Pinpoint the cell where the given text exists, returning its [X, Y] midpoint coordinate. 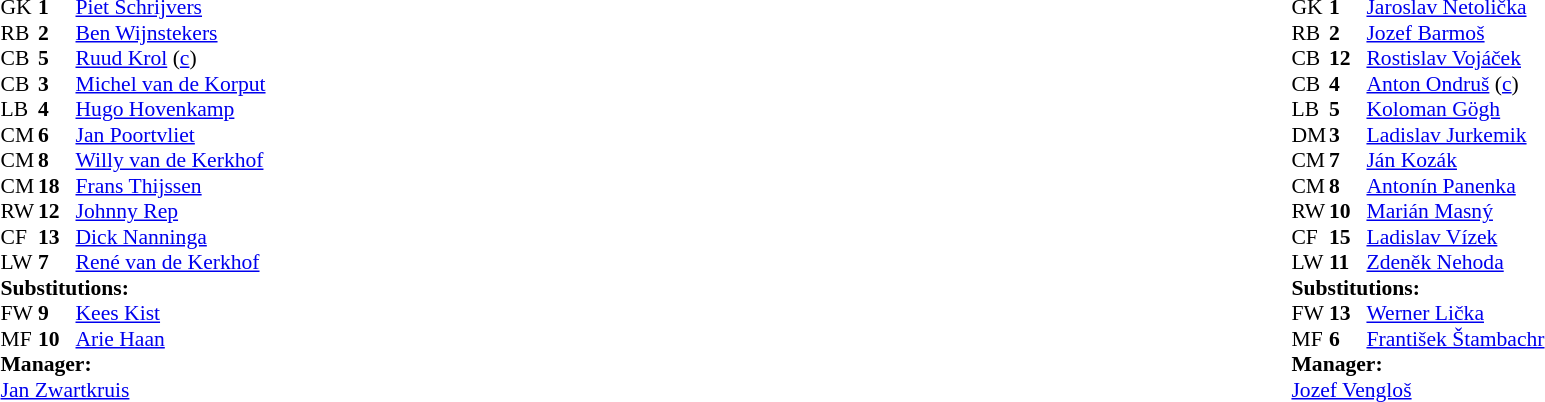
11 [1348, 263]
DM [1310, 135]
Ben Wijnstekers [171, 33]
Ruud Krol (c) [171, 59]
Jozef Barmoš [1455, 33]
Koloman Gögh [1455, 109]
Arie Haan [171, 339]
Kees Kist [171, 313]
Antonín Panenka [1455, 186]
Willy van de Kerkhof [171, 161]
Rostislav Vojáček [1455, 59]
Ján Kozák [1455, 161]
9 [57, 313]
Michel van de Korput [171, 84]
18 [57, 186]
Anton Ondruš (c) [1455, 84]
Johnny Rep [171, 211]
René van de Kerkhof [171, 263]
Frans Thijssen [171, 186]
Zdeněk Nehoda [1455, 263]
Jan Poortvliet [171, 135]
Marián Masný [1455, 211]
Ladislav Jurkemik [1455, 135]
Dick Nanninga [171, 237]
Hugo Hovenkamp [171, 109]
František Štambachr [1455, 339]
Ladislav Vízek [1455, 237]
Werner Lička [1455, 313]
15 [1348, 237]
